Detect which cell encompasses the target text, then output its [x, y] center coordinate. 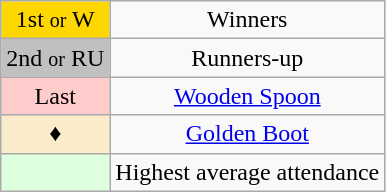
Golden Boot [248, 134]
Wooden Spoon [248, 96]
1st or W [56, 20]
♦ [56, 134]
Last [56, 96]
Highest average attendance [248, 172]
Winners [248, 20]
Runners-up [248, 58]
2nd or RU [56, 58]
